Return the (X, Y) coordinate for the center point of the cell that contains the specified text.  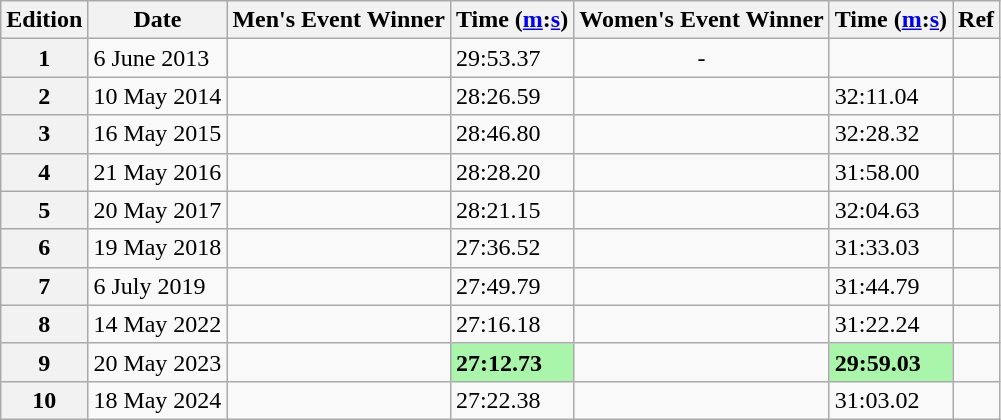
19 May 2018 (158, 248)
28:46.80 (512, 134)
27:22.38 (512, 400)
Edition (44, 20)
14 May 2022 (158, 324)
9 (44, 362)
20 May 2017 (158, 210)
32:11.04 (890, 96)
31:44.79 (890, 286)
16 May 2015 (158, 134)
1 (44, 58)
Date (158, 20)
29:53.37 (512, 58)
Men's Event Winner (339, 20)
- (702, 58)
4 (44, 172)
20 May 2023 (158, 362)
2 (44, 96)
31:03.02 (890, 400)
28:28.20 (512, 172)
31:22.24 (890, 324)
5 (44, 210)
3 (44, 134)
10 (44, 400)
Women's Event Winner (702, 20)
21 May 2016 (158, 172)
10 May 2014 (158, 96)
31:33.03 (890, 248)
27:12.73 (512, 362)
6 (44, 248)
Ref (976, 20)
27:16.18 (512, 324)
18 May 2024 (158, 400)
27:49.79 (512, 286)
28:21.15 (512, 210)
7 (44, 286)
32:04.63 (890, 210)
6 July 2019 (158, 286)
29:59.03 (890, 362)
6 June 2013 (158, 58)
27:36.52 (512, 248)
8 (44, 324)
28:26.59 (512, 96)
31:58.00 (890, 172)
32:28.32 (890, 134)
